Output the [x, y] coordinate of the center of the cell containing the given text.  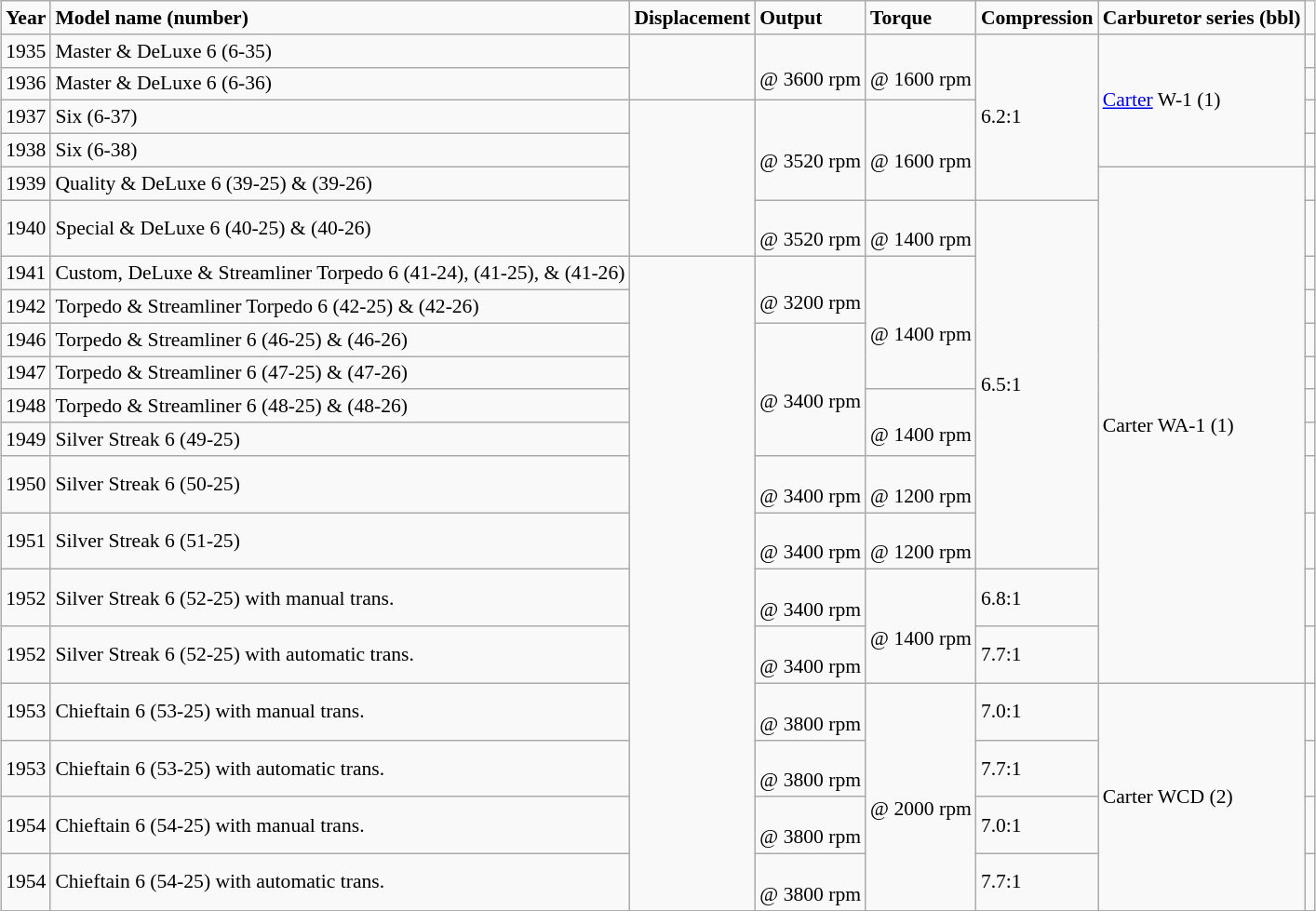
Torpedo & Streamliner 6 (47-25) & (47-26) [340, 372]
1946 [26, 340]
Carburetor series (bbl) [1202, 18]
1940 [26, 227]
Master & DeLuxe 6 (6-35) [340, 50]
Silver Streak 6 (49-25) [340, 439]
@ 2000 rpm [921, 797]
Chieftain 6 (54-25) with manual trans. [340, 824]
Quality & DeLuxe 6 (39-25) & (39-26) [340, 183]
6.2:1 [1037, 116]
Silver Streak 6 (52-25) with automatic trans. [340, 655]
Chieftain 6 (53-25) with manual trans. [340, 711]
Silver Streak 6 (52-25) with manual trans. [340, 597]
Torque [921, 18]
6.8:1 [1037, 597]
Carter WCD (2) [1202, 797]
Custom, DeLuxe & Streamliner Torpedo 6 (41-24), (41-25), & (41-26) [340, 274]
Compression [1037, 18]
1938 [26, 150]
Year [26, 18]
1949 [26, 439]
Torpedo & Streamliner 6 (46-25) & (46-26) [340, 340]
1937 [26, 117]
Model name (number) [340, 18]
Silver Streak 6 (50-25) [340, 484]
Output [810, 18]
Carter WA-1 (1) [1202, 424]
1951 [26, 540]
Six (6-37) [340, 117]
Displacement [692, 18]
@ 3200 rpm [810, 290]
@ 3600 rpm [810, 67]
Master & DeLuxe 6 (6-36) [340, 84]
Special & DeLuxe 6 (40-25) & (40-26) [340, 227]
1948 [26, 406]
Torpedo & Streamliner Torpedo 6 (42-25) & (42-26) [340, 306]
6.5:1 [1037, 383]
Torpedo & Streamliner 6 (48-25) & (48-26) [340, 406]
1939 [26, 183]
Six (6-38) [340, 150]
1947 [26, 372]
1950 [26, 484]
1942 [26, 306]
1935 [26, 50]
Chieftain 6 (54-25) with automatic trans. [340, 882]
Carter W-1 (1) [1202, 100]
1936 [26, 84]
Silver Streak 6 (51-25) [340, 540]
Chieftain 6 (53-25) with automatic trans. [340, 769]
1941 [26, 274]
